Determine the [X, Y] coordinate at the center of the cell enclosing the given text.  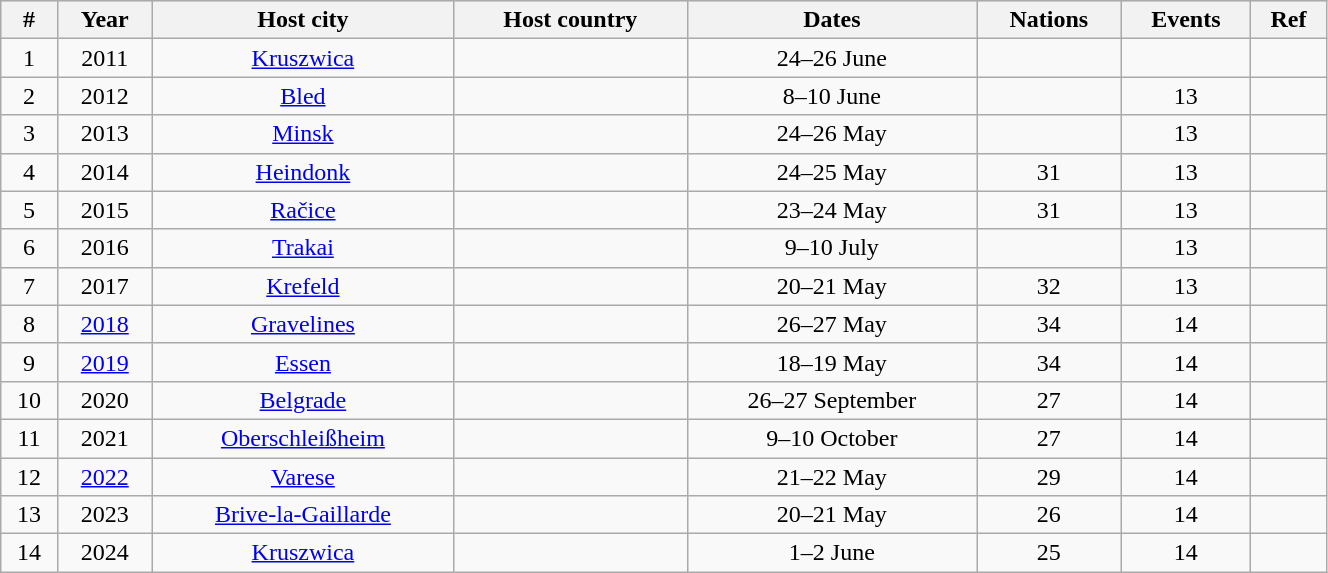
4 [29, 172]
2020 [104, 400]
Račice [302, 210]
5 [29, 210]
Trakai [302, 248]
Oberschleißheim [302, 438]
3 [29, 134]
Gravelines [302, 324]
7 [29, 286]
2018 [104, 324]
12 [29, 477]
8 [29, 324]
10 [29, 400]
24–26 May [832, 134]
# [29, 20]
2013 [104, 134]
Host city [302, 20]
26–27 September [832, 400]
8–10 June [832, 96]
24–25 May [832, 172]
11 [29, 438]
18–19 May [832, 362]
24–26 June [832, 58]
Krefeld [302, 286]
2 [29, 96]
2016 [104, 248]
Host country [570, 20]
21–22 May [832, 477]
Ref [1289, 20]
2015 [104, 210]
1 [29, 58]
Nations [1050, 20]
Belgrade [302, 400]
2017 [104, 286]
Year [104, 20]
2019 [104, 362]
9–10 July [832, 248]
Heindonk [302, 172]
2014 [104, 172]
2022 [104, 477]
26 [1050, 515]
32 [1050, 286]
Bled [302, 96]
26–27 May [832, 324]
Varese [302, 477]
2023 [104, 515]
Minsk [302, 134]
Events [1186, 20]
23–24 May [832, 210]
Essen [302, 362]
1–2 June [832, 553]
25 [1050, 553]
Dates [832, 20]
2024 [104, 553]
Brive-la-Gaillarde [302, 515]
2012 [104, 96]
9 [29, 362]
29 [1050, 477]
6 [29, 248]
2011 [104, 58]
2021 [104, 438]
9–10 October [832, 438]
